Return the [X, Y] coordinate for the center point of the cell that contains the specified text.  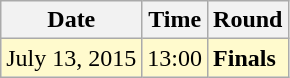
Date [72, 20]
July 13, 2015 [72, 58]
Time [175, 20]
13:00 [175, 58]
Round [248, 20]
Finals [248, 58]
